Return the (x, y) coordinate for the center point of the cell that contains the specified text.  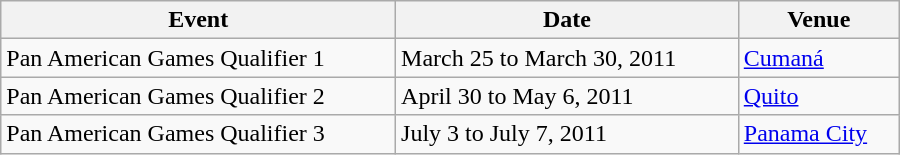
Quito (818, 96)
Cumaná (818, 58)
Date (568, 20)
Pan American Games Qualifier 3 (198, 134)
Event (198, 20)
Pan American Games Qualifier 1 (198, 58)
March 25 to March 30, 2011 (568, 58)
Venue (818, 20)
Panama City (818, 134)
April 30 to May 6, 2011 (568, 96)
July 3 to July 7, 2011 (568, 134)
Pan American Games Qualifier 2 (198, 96)
